Output the [X, Y] coordinate of the center of the cell containing the given text.  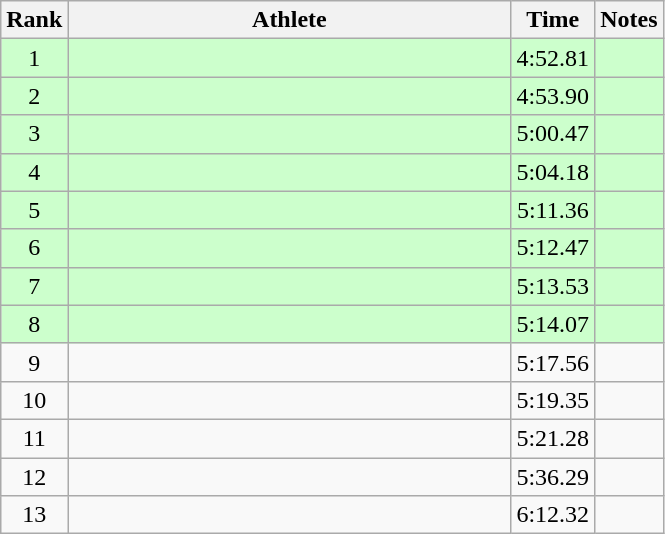
8 [34, 324]
5:13.53 [553, 286]
3 [34, 134]
5:04.18 [553, 172]
Notes [629, 20]
11 [34, 438]
5:17.56 [553, 362]
4:52.81 [553, 58]
5 [34, 210]
5:00.47 [553, 134]
Time [553, 20]
Athlete [290, 20]
4 [34, 172]
4:53.90 [553, 96]
5:12.47 [553, 248]
5:11.36 [553, 210]
10 [34, 400]
Rank [34, 20]
7 [34, 286]
5:21.28 [553, 438]
5:19.35 [553, 400]
13 [34, 515]
1 [34, 58]
5:36.29 [553, 477]
6 [34, 248]
2 [34, 96]
5:14.07 [553, 324]
9 [34, 362]
6:12.32 [553, 515]
12 [34, 477]
